Output the [x, y] coordinate of the center of the cell containing the given text.  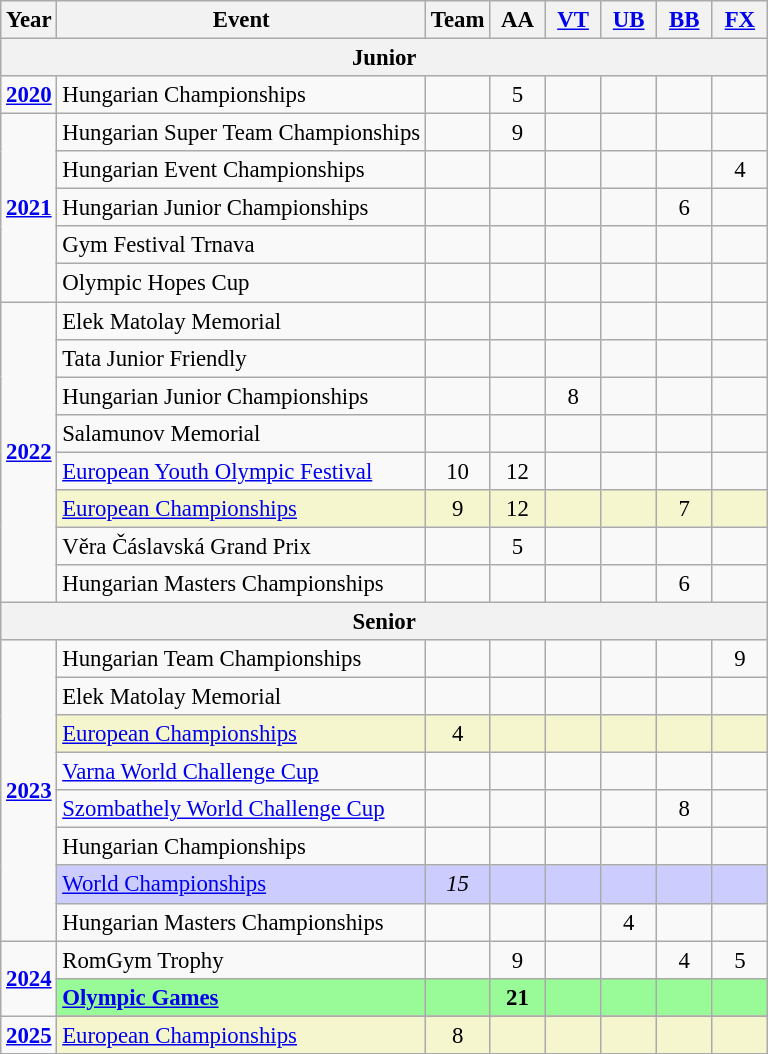
European Youth Olympic Festival [242, 471]
Senior [384, 621]
2021 [29, 208]
Team [458, 20]
Gym Festival Trnava [242, 245]
15 [458, 885]
Event [242, 20]
2024 [29, 978]
Olympic Games [242, 997]
Szombathely World Challenge Cup [242, 809]
Olympic Hopes Cup [242, 283]
Junior [384, 58]
Tata Junior Friendly [242, 358]
Year [29, 20]
VT [573, 20]
RomGym Trophy [242, 960]
Hungarian Super Team Championships [242, 133]
World Championships [242, 885]
Varna World Challenge Cup [242, 772]
Věra Čáslavská Grand Prix [242, 546]
2023 [29, 790]
2025 [29, 1035]
21 [518, 997]
UB [629, 20]
Hungarian Event Championships [242, 170]
7 [684, 509]
FX [740, 20]
10 [458, 471]
Salamunov Memorial [242, 433]
BB [684, 20]
2022 [29, 452]
AA [518, 20]
Hungarian Team Championships [242, 659]
2020 [29, 95]
